Search for the cell housing the specified text and yield its [x, y] center coordinate. 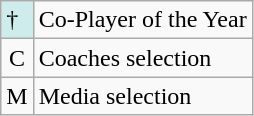
M [17, 96]
Co-Player of the Year [142, 20]
† [17, 20]
Coaches selection [142, 58]
Media selection [142, 96]
C [17, 58]
